Pinpoint the cell where the given text exists, returning its (x, y) midpoint coordinate. 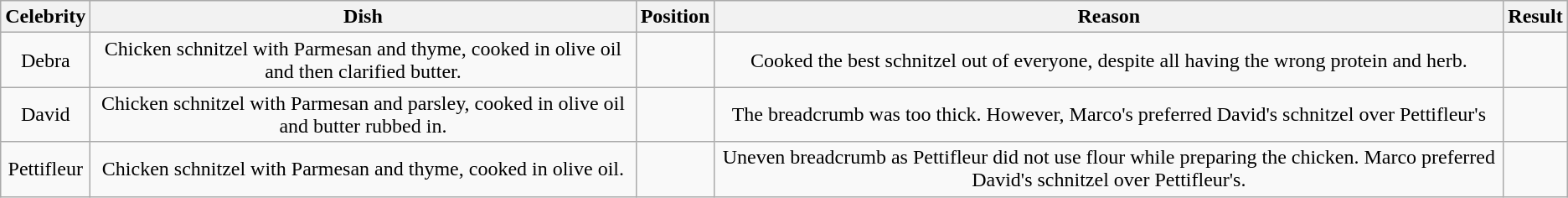
Dish (364, 17)
Result (1535, 17)
Uneven breadcrumb as Pettifleur did not use flour while preparing the chicken. Marco preferred David's schnitzel over Pettifleur's. (1109, 169)
Position (675, 17)
Chicken schnitzel with Parmesan and thyme, cooked in olive oil. (364, 169)
Cooked the best schnitzel out of everyone, despite all having the wrong protein and herb. (1109, 60)
Reason (1109, 17)
The breadcrumb was too thick. However, Marco's preferred David's schnitzel over Pettifleur's (1109, 114)
Debra (45, 60)
Chicken schnitzel with Parmesan and parsley, cooked in olive oil and butter rubbed in. (364, 114)
Celebrity (45, 17)
David (45, 114)
Pettifleur (45, 169)
Chicken schnitzel with Parmesan and thyme, cooked in olive oil and then clarified butter. (364, 60)
